Provide the [X, Y] coordinate of the cell's center where the given text is located.  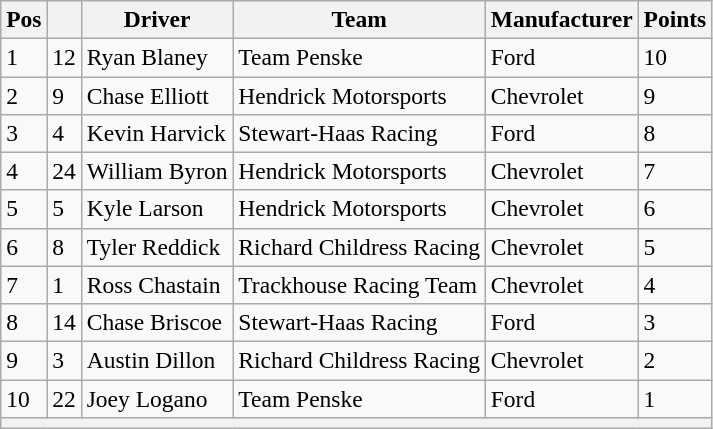
Pos [24, 19]
Joey Logano [157, 398]
Chase Elliott [157, 95]
Team [359, 19]
Driver [157, 19]
22 [64, 398]
Points [675, 19]
Tyler Reddick [157, 247]
Kyle Larson [157, 209]
William Byron [157, 171]
Austin Dillon [157, 360]
Kevin Harvick [157, 133]
24 [64, 171]
Chase Briscoe [157, 322]
14 [64, 322]
Trackhouse Racing Team [359, 285]
Ryan Blaney [157, 57]
Manufacturer [562, 19]
12 [64, 57]
Ross Chastain [157, 285]
